Output the [x, y] coordinate of the center of the cell containing the given text.  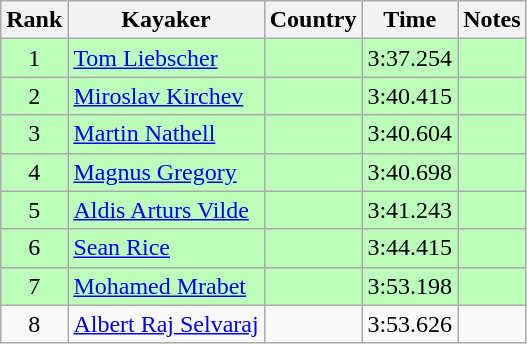
2 [34, 96]
3 [34, 134]
3:44.415 [410, 248]
3:41.243 [410, 210]
3:53.626 [410, 324]
Tom Liebscher [166, 58]
Sean Rice [166, 248]
7 [34, 286]
Magnus Gregory [166, 172]
8 [34, 324]
Country [313, 20]
3:53.198 [410, 286]
Martin Nathell [166, 134]
Mohamed Mrabet [166, 286]
3:40.604 [410, 134]
Aldis Arturs Vilde [166, 210]
Kayaker [166, 20]
3:40.698 [410, 172]
Albert Raj Selvaraj [166, 324]
3:37.254 [410, 58]
Miroslav Kirchev [166, 96]
5 [34, 210]
Rank [34, 20]
3:40.415 [410, 96]
Time [410, 20]
4 [34, 172]
Notes [492, 20]
1 [34, 58]
6 [34, 248]
